Search for the cell housing the specified text and yield its (X, Y) center coordinate. 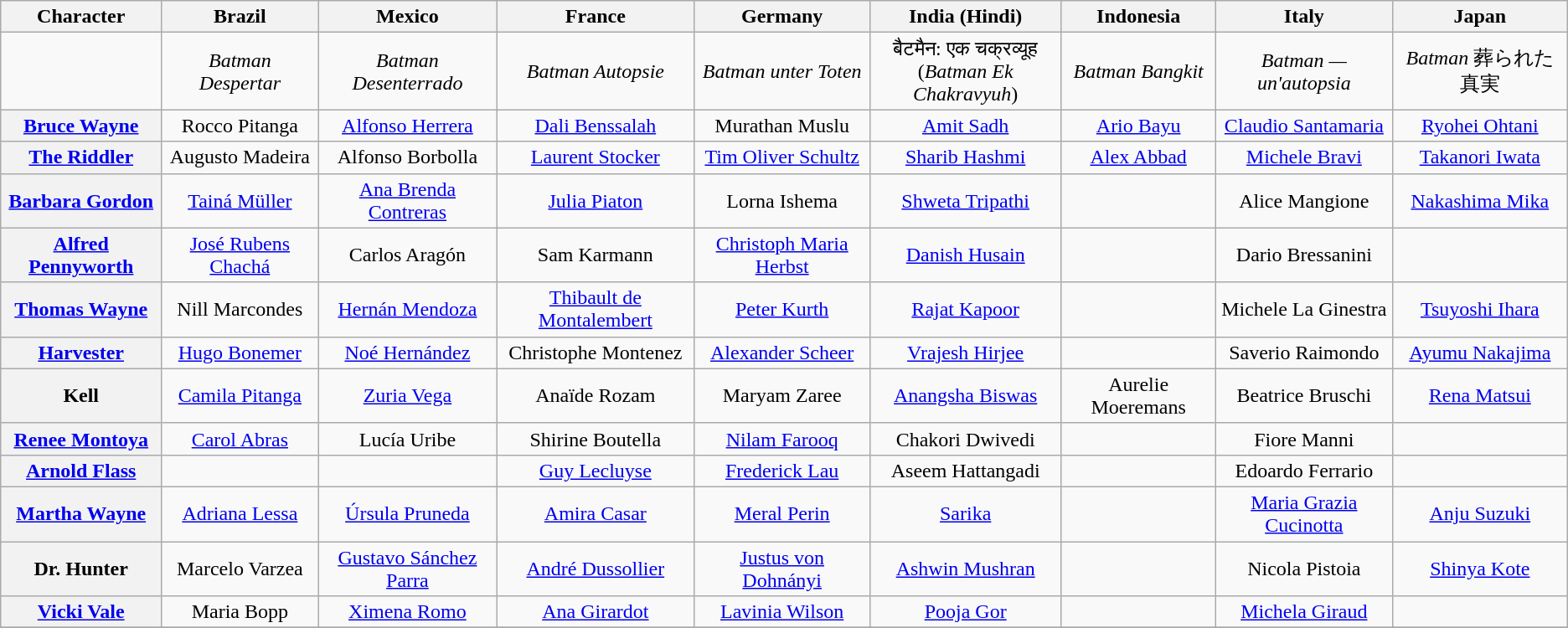
José Rubens Chachá (240, 255)
Aseem Hattangadi (965, 471)
Brazil (240, 17)
Rocco Pitanga (240, 126)
Amira Casar (596, 514)
Ayumu Nakajima (1479, 353)
Alfonso Borbolla (407, 157)
Alexander Scheer (782, 353)
Ana Brenda Contreras (407, 201)
Tsuyoshi Ihara (1479, 310)
Dario Bressanini (1303, 255)
Shirine Boutella (596, 439)
Dr. Hunter (81, 568)
Murathan Muslu (782, 126)
Arnold Flass (81, 471)
Adriana Lessa (240, 514)
Sam Karmann (596, 255)
The Riddler (81, 157)
Chakori Dwivedi (965, 439)
Batman Desenterrado (407, 71)
Mexico (407, 17)
Batman Bangkit (1138, 71)
Vrajesh Hirjee (965, 353)
Guy Lecluyse (596, 471)
France (596, 17)
Justus von Dohnányi (782, 568)
Thibault de Montalembert (596, 310)
Edoardo Ferrario (1303, 471)
Takanori Iwata (1479, 157)
Frederick Lau (782, 471)
Rajat Kapoor (965, 310)
Character (81, 17)
Carol Abras (240, 439)
Anangsha Biswas (965, 395)
Barbara Gordon (81, 201)
Shweta Tripathi (965, 201)
Meral Perin (782, 514)
Marcelo Varzea (240, 568)
India (Hindi) (965, 17)
बैटमैन: एक चक्रव्यूह(Batman Ek Chakravyuh) (965, 71)
Aurelie Moeremans (1138, 395)
Batman — un'autopsia (1303, 71)
Carlos Aragón (407, 255)
Amit Sadh (965, 126)
Úrsula Pruneda (407, 514)
Ana Girardot (596, 612)
Anju Suzuki (1479, 514)
Vicki Vale (81, 612)
Thomas Wayne (81, 310)
Alfred Pennyworth (81, 255)
Zuria Vega (407, 395)
Anaïde Rozam (596, 395)
Nakashima Mika (1479, 201)
Camila Pitanga (240, 395)
Maria Grazia Cucinotta (1303, 514)
Batman unter Toten (782, 71)
Pooja Gor (965, 612)
Nilam Farooq (782, 439)
Gustavo Sánchez Parra (407, 568)
Kell (81, 395)
Nicola Pistoia (1303, 568)
Martha Wayne (81, 514)
Christoph Maria Herbst (782, 255)
André Dussollier (596, 568)
Julia Piaton (596, 201)
Dali Benssalah (596, 126)
Alice Mangione (1303, 201)
Laurent Stocker (596, 157)
Bruce Wayne (81, 126)
Fiore Manni (1303, 439)
Michele La Ginestra (1303, 310)
Harvester (81, 353)
Sarika (965, 514)
Ashwin Mushran (965, 568)
Michela Giraud (1303, 612)
Lorna Ishema (782, 201)
Batman Autopsie (596, 71)
Peter Kurth (782, 310)
Germany (782, 17)
Christophe Montenez (596, 353)
Hugo Bonemer (240, 353)
Alex Abbad (1138, 157)
Danish Husain (965, 255)
Renee Montoya (81, 439)
Ximena Romo (407, 612)
Shinya Kote (1479, 568)
Claudio Santamaria (1303, 126)
Batman 葬られた真実 (1479, 71)
Ryohei Ohtani (1479, 126)
Rena Matsui (1479, 395)
Japan (1479, 17)
Lavinia Wilson (782, 612)
Batman Despertar (240, 71)
Sharib Hashmi (965, 157)
Ario Bayu (1138, 126)
Maria Bopp (240, 612)
Alfonso Herrera (407, 126)
Saverio Raimondo (1303, 353)
Tim Oliver Schultz (782, 157)
Michele Bravi (1303, 157)
Nill Marcondes (240, 310)
Augusto Madeira (240, 157)
Maryam Zaree (782, 395)
Noé Hernández (407, 353)
Italy (1303, 17)
Lucía Uribe (407, 439)
Tainá Müller (240, 201)
Hernán Mendoza (407, 310)
Beatrice Bruschi (1303, 395)
Indonesia (1138, 17)
